Scan for the cell matching the given text and deliver its [X, Y] coordinate at center. 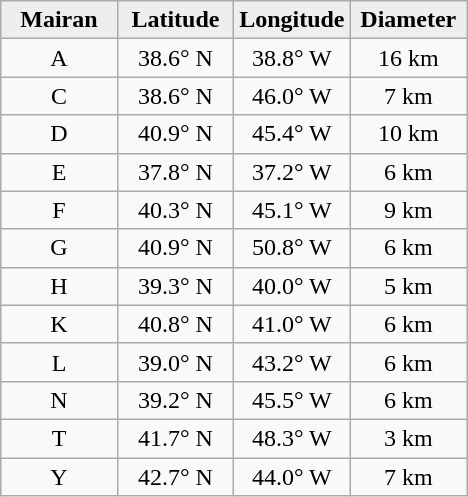
F [59, 210]
E [59, 172]
Diameter [408, 20]
16 km [408, 58]
45.5° W [292, 400]
K [59, 324]
43.2° W [292, 362]
Longitude [292, 20]
Y [59, 477]
5 km [408, 286]
48.3° W [292, 438]
41.7° N [175, 438]
G [59, 248]
40.0° W [292, 286]
H [59, 286]
Latitude [175, 20]
39.2° N [175, 400]
A [59, 58]
37.2° W [292, 172]
37.8° N [175, 172]
40.8° N [175, 324]
T [59, 438]
N [59, 400]
44.0° W [292, 477]
38.8° W [292, 58]
42.7° N [175, 477]
39.0° N [175, 362]
50.8° W [292, 248]
C [59, 96]
D [59, 134]
3 km [408, 438]
45.4° W [292, 134]
9 km [408, 210]
L [59, 362]
Mairan [59, 20]
45.1° W [292, 210]
41.0° W [292, 324]
39.3° N [175, 286]
40.3° N [175, 210]
46.0° W [292, 96]
10 km [408, 134]
